Find where the given text appears and provide that cell's center as (x, y) coordinate. 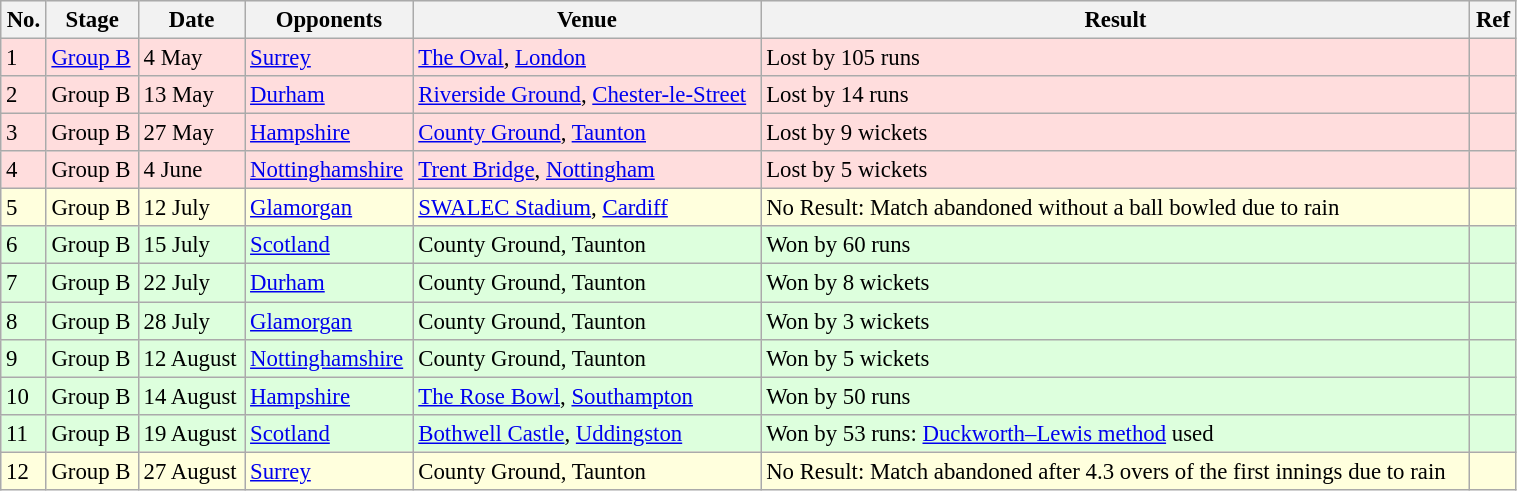
3 (24, 133)
The Oval, London (587, 58)
13 May (191, 95)
4 May (191, 58)
10 (24, 396)
Venue (587, 20)
15 July (191, 245)
Trent Bridge, Nottingham (587, 170)
No Result: Match abandoned without a ball bowled due to rain (1116, 208)
Stage (92, 20)
11 (24, 433)
SWALEC Stadium, Cardiff (587, 208)
4 June (191, 170)
Riverside Ground, Chester-le-Street (587, 95)
No. (24, 20)
12 (24, 471)
Opponents (329, 20)
14 August (191, 396)
Lost by 9 wickets (1116, 133)
Won by 8 wickets (1116, 283)
Lost by 14 runs (1116, 95)
Won by 60 runs (1116, 245)
Bothwell Castle, Uddingston (587, 433)
The Rose Bowl, Southampton (587, 396)
Lost by 5 wickets (1116, 170)
12 July (191, 208)
2 (24, 95)
8 (24, 321)
6 (24, 245)
No Result: Match abandoned after 4.3 overs of the first innings due to rain (1116, 471)
27 May (191, 133)
4 (24, 170)
19 August (191, 433)
22 July (191, 283)
1 (24, 58)
Result (1116, 20)
9 (24, 358)
27 August (191, 471)
5 (24, 208)
Won by 50 runs (1116, 396)
28 July (191, 321)
12 August (191, 358)
Lost by 105 runs (1116, 58)
7 (24, 283)
Ref (1493, 20)
Won by 3 wickets (1116, 321)
Date (191, 20)
Won by 5 wickets (1116, 358)
Won by 53 runs: Duckworth–Lewis method used (1116, 433)
